Identify which cell holds the provided text, then report its (x, y) central coordinate. 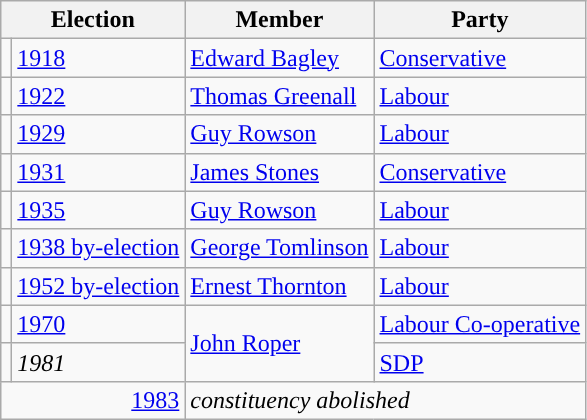
1983 (93, 400)
James Stones (280, 172)
Ernest Thornton (280, 286)
1938 by-election (98, 248)
Member (280, 20)
Edward Bagley (280, 58)
John Roper (280, 343)
1918 (98, 58)
constituency abolished (386, 400)
Party (480, 20)
1931 (98, 172)
Labour Co-operative (480, 324)
1981 (98, 362)
1935 (98, 210)
1922 (98, 96)
SDP (480, 362)
1970 (98, 324)
Election (93, 20)
1952 by-election (98, 286)
1929 (98, 134)
George Tomlinson (280, 248)
Thomas Greenall (280, 96)
